Detect which cell encompasses the target text, then output its [x, y] center coordinate. 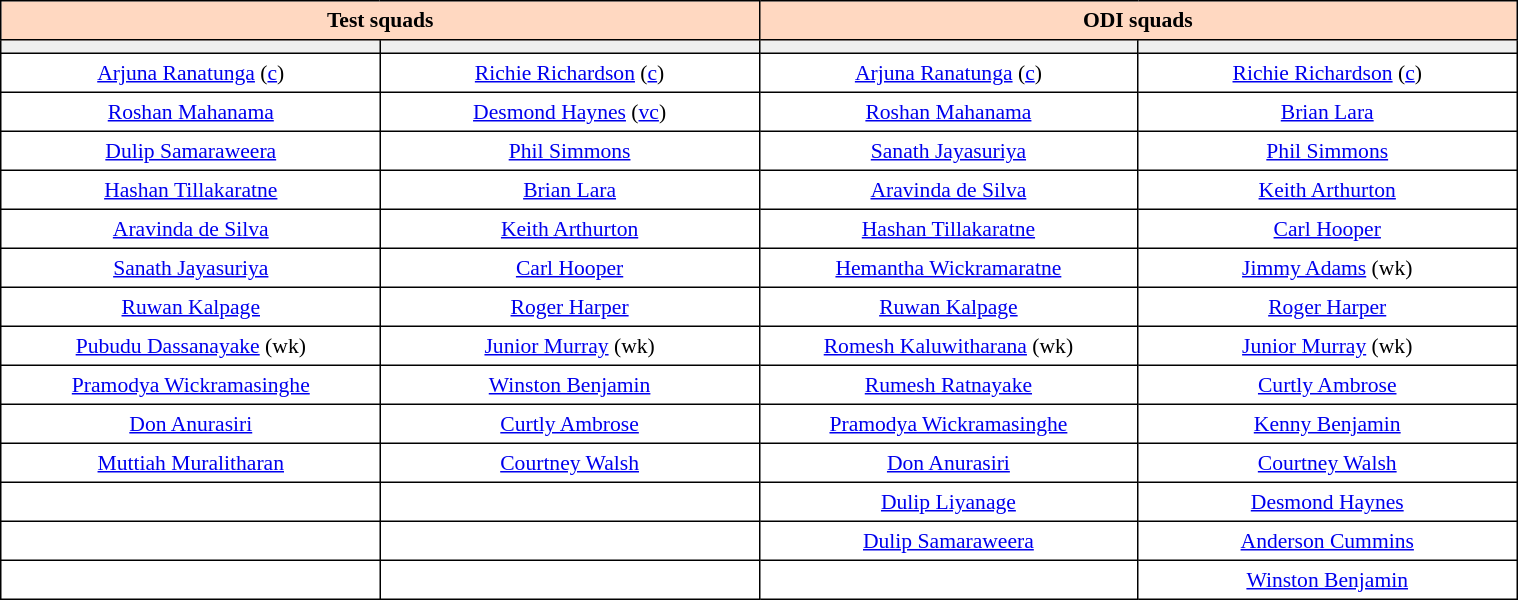
Pubudu Dassanayake (wk) [190, 346]
Test squads [380, 20]
Kenny Benjamin [1328, 424]
Dulip Liyanage [948, 502]
Desmond Haynes [1328, 502]
Muttiah Muralitharan [190, 462]
Jimmy Adams (wk) [1328, 268]
Desmond Haynes (vc) [570, 112]
Anderson Cummins [1328, 540]
Hemantha Wickramaratne [948, 268]
Romesh Kaluwitharana (wk) [948, 346]
Rumesh Ratnayake [948, 384]
ODI squads [1138, 20]
